Scan for the cell matching the given text and deliver its (X, Y) coordinate at center. 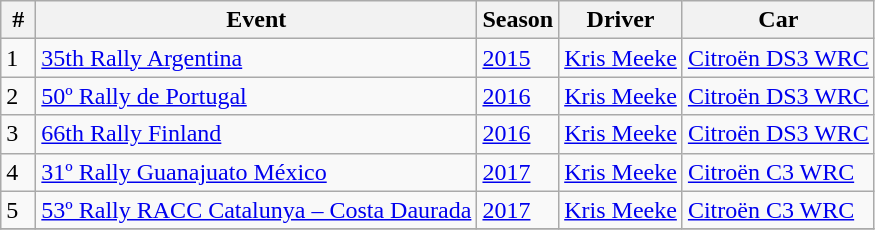
50º Rally de Portugal (256, 96)
Driver (621, 20)
2 (18, 96)
Event (256, 20)
3 (18, 134)
66th Rally Finland (256, 134)
Car (778, 20)
5 (18, 210)
# (18, 20)
53º Rally RACC Catalunya – Costa Daurada (256, 210)
31º Rally Guanajuato México (256, 172)
35th Rally Argentina (256, 58)
2015 (518, 58)
1 (18, 58)
4 (18, 172)
Season (518, 20)
